Identify which cell holds the provided text, then report its [x, y] central coordinate. 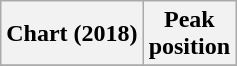
Peakposition [189, 34]
Chart (2018) [72, 34]
